Search for the cell housing the specified text and yield its (X, Y) center coordinate. 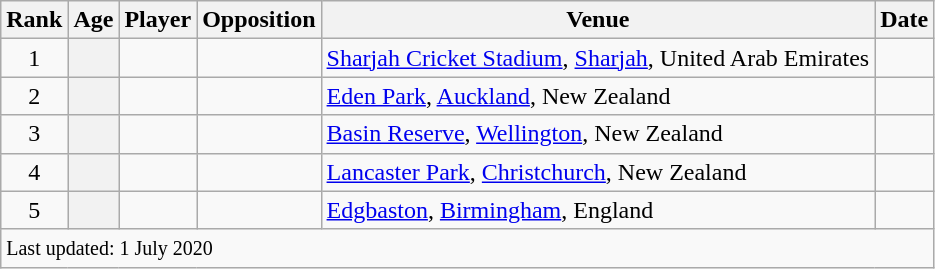
Basin Reserve, Wellington, New Zealand (598, 134)
1 (34, 58)
Eden Park, Auckland, New Zealand (598, 96)
Rank (34, 20)
Age (94, 20)
Last updated: 1 July 2020 (468, 248)
Sharjah Cricket Stadium, Sharjah, United Arab Emirates (598, 58)
Opposition (259, 20)
Venue (598, 20)
Player (158, 20)
3 (34, 134)
Date (904, 20)
Edgbaston, Birmingham, England (598, 210)
5 (34, 210)
2 (34, 96)
4 (34, 172)
Lancaster Park, Christchurch, New Zealand (598, 172)
